Determine the [x, y] coordinate at the center of the cell enclosing the given text.  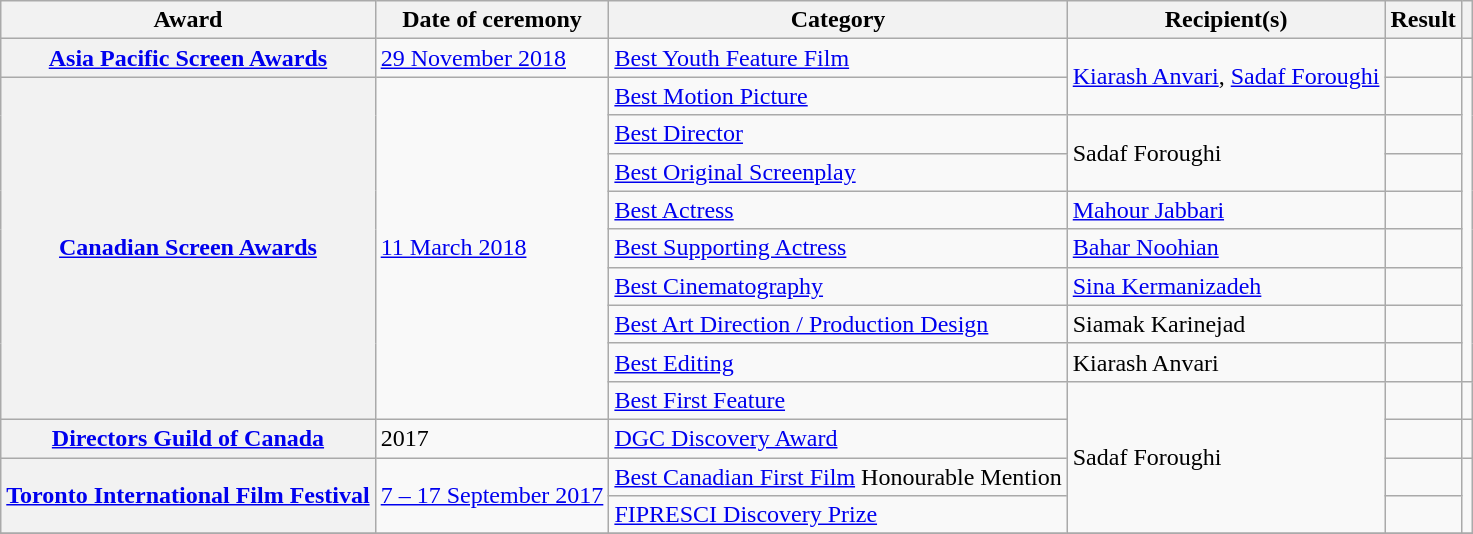
Date of ceremony [492, 20]
Directors Guild of Canada [188, 438]
Best Youth Feature Film [838, 58]
Best Cinematography [838, 286]
Recipient(s) [1226, 20]
11 March 2018 [492, 248]
Best Editing [838, 362]
Best Director [838, 134]
Best Actress [838, 210]
Mahour Jabbari [1226, 210]
Best First Feature [838, 400]
Kiarash Anvari, Sadaf Foroughi [1226, 77]
Canadian Screen Awards [188, 248]
Best Original Screenplay [838, 172]
29 November 2018 [492, 58]
Result [1423, 20]
7 – 17 September 2017 [492, 496]
Asia Pacific Screen Awards [188, 58]
DGC Discovery Award [838, 438]
2017 [492, 438]
Sina Kermanizadeh [1226, 286]
Best Supporting Actress [838, 248]
Toronto International Film Festival [188, 496]
Category [838, 20]
Best Art Direction / Production Design [838, 324]
Bahar Noohian [1226, 248]
Best Motion Picture [838, 96]
Award [188, 20]
Kiarash Anvari [1226, 362]
FIPRESCI Discovery Prize [838, 515]
Best Canadian First Film Honourable Mention [838, 477]
Siamak Karinejad [1226, 324]
